Output the (x, y) coordinate of the center of the cell containing the given text.  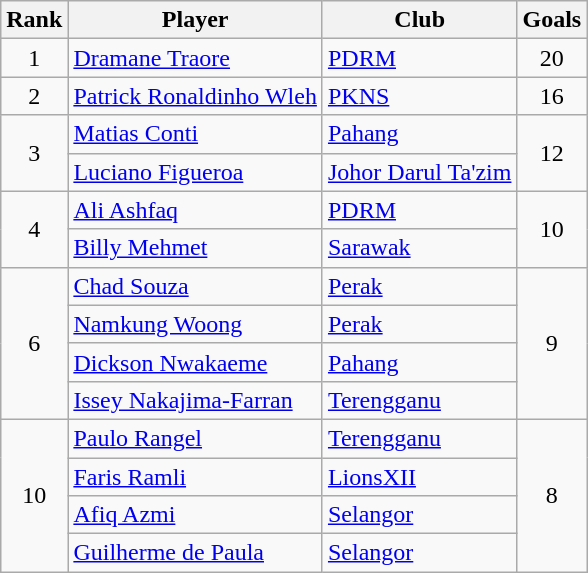
8 (552, 495)
16 (552, 96)
4 (34, 229)
1 (34, 58)
Goals (552, 20)
LionsXII (420, 477)
Luciano Figueroa (196, 172)
Ali Ashfaq (196, 210)
Afiq Azmi (196, 515)
Guilherme de Paula (196, 553)
Issey Nakajima-Farran (196, 400)
9 (552, 343)
Faris Ramli (196, 477)
Patrick Ronaldinho Wleh (196, 96)
Player (196, 20)
Dickson Nwakaeme (196, 362)
Johor Darul Ta'zim (420, 172)
3 (34, 153)
Billy Mehmet (196, 248)
Namkung Woong (196, 324)
Dramane Traore (196, 58)
PKNS (420, 96)
2 (34, 96)
Rank (34, 20)
Club (420, 20)
Chad Souza (196, 286)
6 (34, 343)
Matias Conti (196, 134)
20 (552, 58)
Paulo Rangel (196, 438)
12 (552, 153)
Sarawak (420, 248)
